Locate the cell with the specified text and output its [X, Y] center coordinate. 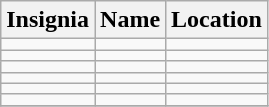
Name [130, 20]
Location [217, 20]
Insignia [48, 20]
